Search for the cell housing the specified text and yield its [x, y] center coordinate. 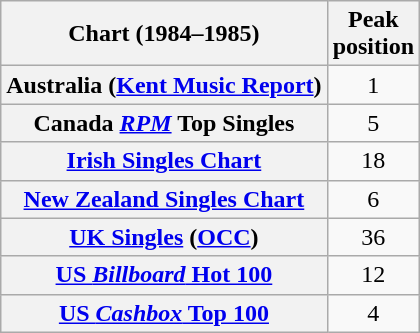
Peakposition [373, 34]
4 [373, 313]
5 [373, 123]
1 [373, 85]
12 [373, 275]
18 [373, 161]
Irish Singles Chart [164, 161]
US Billboard Hot 100 [164, 275]
36 [373, 237]
Australia (Kent Music Report) [164, 85]
US Cashbox Top 100 [164, 313]
Chart (1984–1985) [164, 34]
UK Singles (OCC) [164, 237]
Canada RPM Top Singles [164, 123]
New Zealand Singles Chart [164, 199]
6 [373, 199]
